Locate the cell with the specified text and output its (X, Y) center coordinate. 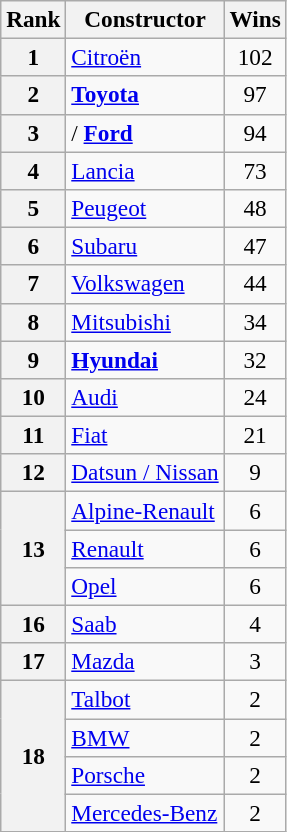
47 (255, 246)
13 (34, 548)
34 (255, 322)
48 (255, 208)
Alpine-Renault (145, 510)
94 (255, 133)
Renault (145, 548)
/ Ford (145, 133)
Opel (145, 586)
18 (34, 756)
Constructor (145, 19)
1 (34, 57)
32 (255, 359)
Subaru (145, 246)
Rank (34, 19)
10 (34, 397)
Audi (145, 397)
Peugeot (145, 208)
11 (34, 435)
Mercedes-Benz (145, 813)
Hyundai (145, 359)
BMW (145, 737)
16 (34, 624)
Saab (145, 624)
44 (255, 284)
Citroën (145, 57)
17 (34, 662)
7 (34, 284)
Talbot (145, 699)
102 (255, 57)
Mazda (145, 662)
73 (255, 170)
Fiat (145, 435)
12 (34, 473)
Toyota (145, 95)
Lancia (145, 170)
21 (255, 435)
5 (34, 208)
Mitsubishi (145, 322)
Porsche (145, 775)
Datsun / Nissan (145, 473)
24 (255, 397)
Wins (255, 19)
97 (255, 95)
Volkswagen (145, 284)
8 (34, 322)
